Scan for the cell matching the given text and deliver its (X, Y) coordinate at center. 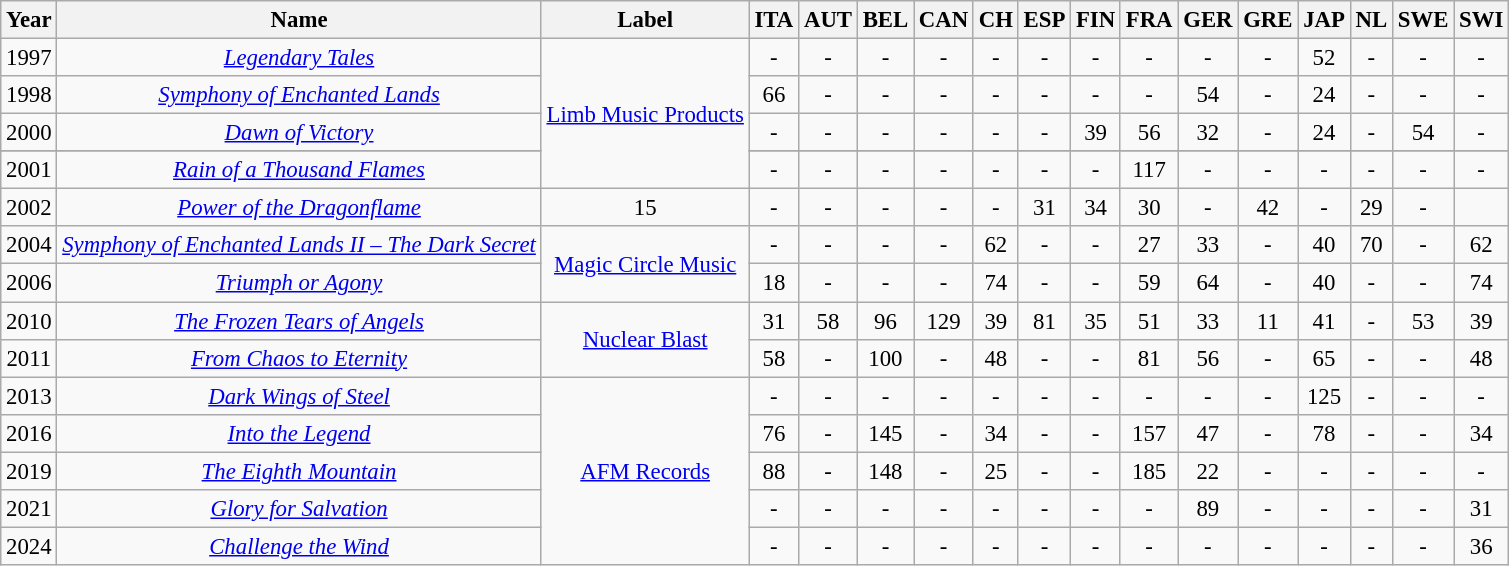
Nuclear Blast (645, 340)
Symphony of Enchanted Lands (299, 95)
JAP (1324, 20)
47 (1208, 433)
29 (1371, 208)
96 (885, 321)
GER (1208, 20)
NL (1371, 20)
2000 (29, 133)
Into the Legend (299, 433)
30 (1148, 208)
145 (885, 433)
Power of the Dragonflame (299, 208)
BEL (885, 20)
2010 (29, 321)
2013 (29, 396)
2011 (29, 358)
SWE (1422, 20)
2006 (29, 283)
51 (1148, 321)
88 (774, 471)
CH (996, 20)
36 (1482, 546)
11 (1268, 321)
Legendary Tales (299, 58)
1998 (29, 95)
25 (996, 471)
59 (1148, 283)
42 (1268, 208)
FRA (1148, 20)
ITA (774, 20)
185 (1148, 471)
18 (774, 283)
32 (1208, 133)
SWI (1482, 20)
2024 (29, 546)
Name (299, 20)
125 (1324, 396)
The Frozen Tears of Angels (299, 321)
2019 (29, 471)
CAN (944, 20)
35 (1096, 321)
FIN (1096, 20)
ESP (1044, 20)
The Eighth Mountain (299, 471)
Limb Music Products (645, 114)
76 (774, 433)
157 (1148, 433)
89 (1208, 509)
41 (1324, 321)
66 (774, 95)
22 (1208, 471)
148 (885, 471)
AFM Records (645, 471)
Glory for Salvation (299, 509)
129 (944, 321)
Dawn of Victory (299, 133)
2004 (29, 245)
117 (1148, 170)
52 (1324, 58)
2001 (29, 170)
Challenge the Wind (299, 546)
78 (1324, 433)
65 (1324, 358)
27 (1148, 245)
GRE (1268, 20)
100 (885, 358)
Rain of a Thousand Flames (299, 170)
15 (645, 208)
Symphony of Enchanted Lands II – The Dark Secret (299, 245)
Magic Circle Music (645, 264)
2016 (29, 433)
AUT (828, 20)
2002 (29, 208)
53 (1422, 321)
70 (1371, 245)
2021 (29, 509)
1997 (29, 58)
Year (29, 20)
Dark Wings of Steel (299, 396)
From Chaos to Eternity (299, 358)
Triumph or Agony (299, 283)
64 (1208, 283)
Label (645, 20)
